Search for the cell housing the specified text and yield its (X, Y) center coordinate. 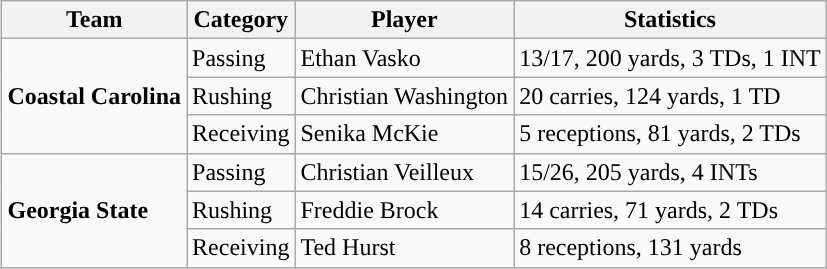
Category (241, 20)
14 carries, 71 yards, 2 TDs (670, 210)
8 receptions, 131 yards (670, 248)
Christian Washington (404, 96)
15/26, 205 yards, 4 INTs (670, 172)
Statistics (670, 20)
Ted Hurst (404, 248)
Georgia State (94, 210)
Christian Veilleux (404, 172)
Coastal Carolina (94, 96)
Senika McKie (404, 134)
20 carries, 124 yards, 1 TD (670, 96)
Freddie Brock (404, 210)
5 receptions, 81 yards, 2 TDs (670, 134)
Ethan Vasko (404, 58)
13/17, 200 yards, 3 TDs, 1 INT (670, 58)
Player (404, 20)
Team (94, 20)
